Return (X, Y) of the center of cell containing provided text 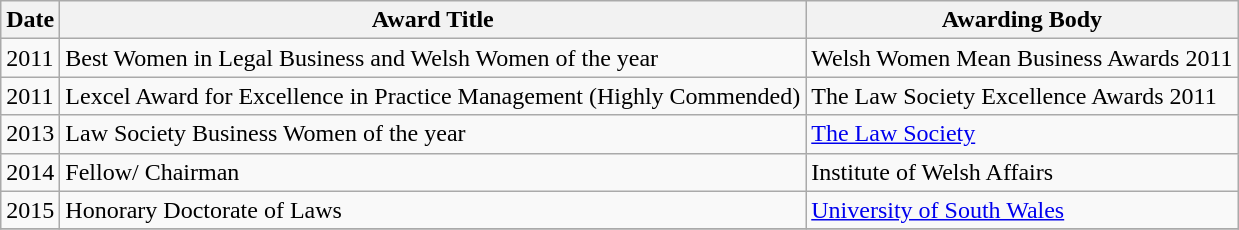
2014 (30, 172)
The Law Society Excellence Awards 2011 (1022, 96)
2013 (30, 134)
Best Women in Legal Business and Welsh Women of the year (433, 58)
Awarding Body (1022, 20)
Date (30, 20)
Honorary Doctorate of Laws (433, 210)
The Law Society (1022, 134)
Law Society Business Women of the year (433, 134)
2015 (30, 210)
Institute of Welsh Affairs (1022, 172)
Welsh Women Mean Business Awards 2011 (1022, 58)
Lexcel Award for Excellence in Practice Management (Highly Commended) (433, 96)
Award Title (433, 20)
Fellow/ Chairman (433, 172)
University of South Wales (1022, 210)
